Return the [x, y] coordinate for the center point of the cell that contains the specified text.  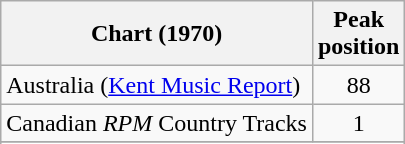
Chart (1970) [157, 34]
Canadian RPM Country Tracks [157, 123]
Australia (Kent Music Report) [157, 85]
1 [358, 123]
88 [358, 85]
Peakposition [358, 34]
